Scan for the cell matching the given text and deliver its (x, y) coordinate at center. 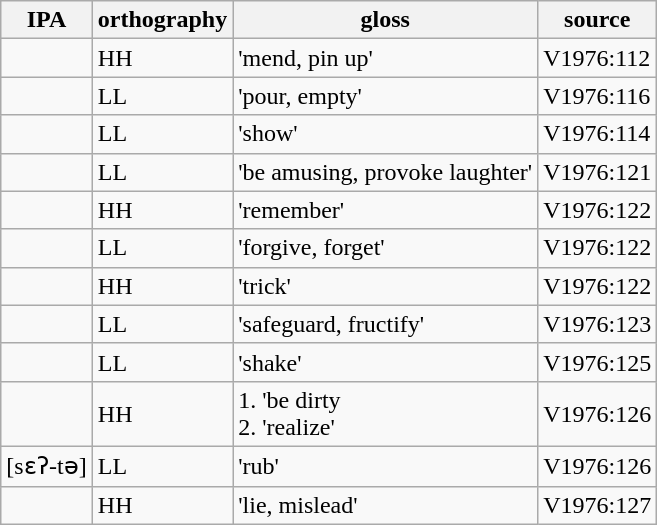
V1976:114 (598, 134)
V1976:116 (598, 96)
'forgive, forget' (386, 248)
source (598, 20)
'be amusing, provoke laughter' (386, 172)
V1976:125 (598, 362)
V1976:127 (598, 505)
[sɛʔ-tə] (47, 466)
'mend, pin up' (386, 58)
1. 'be dirty2. 'realize' (386, 414)
'remember' (386, 210)
'trick' (386, 286)
'rub' (386, 466)
'show' (386, 134)
V1976:123 (598, 324)
orthography (162, 20)
'shake' (386, 362)
V1976:112 (598, 58)
'safeguard, fructify' (386, 324)
'pour, empty' (386, 96)
'lie, mislead' (386, 505)
gloss (386, 20)
IPA (47, 20)
V1976:121 (598, 172)
